Pinpoint the cell where the given text exists, returning its (X, Y) midpoint coordinate. 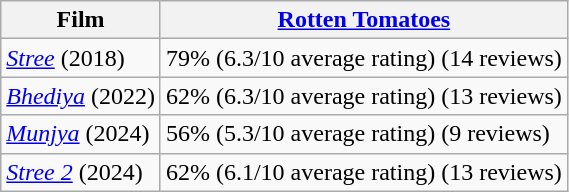
79% (6.3/10 average rating) (14 reviews) (364, 58)
Bhediya (2022) (81, 96)
Munjya (2024) (81, 134)
56% (5.3/10 average rating) (9 reviews) (364, 134)
62% (6.1/10 average rating) (13 reviews) (364, 172)
Film (81, 20)
Stree (2018) (81, 58)
Rotten Tomatoes (364, 20)
62% (6.3/10 average rating) (13 reviews) (364, 96)
Stree 2 (2024) (81, 172)
